Capture the cell that displays the provided text and extract its [X, Y] central coordinate. 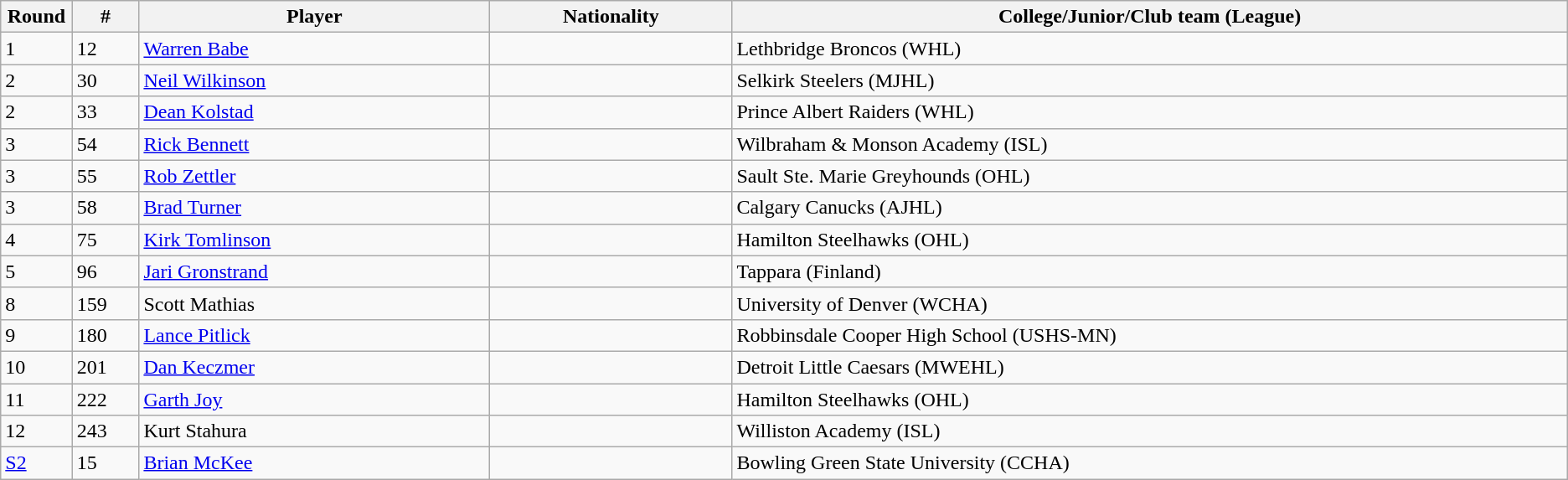
Brad Turner [315, 208]
Garth Joy [315, 400]
Dan Keczmer [315, 367]
1 [37, 49]
180 [106, 335]
Scott Mathias [315, 303]
Warren Babe [315, 49]
Kurt Stahura [315, 431]
Detroit Little Caesars (MWEHL) [1149, 367]
Prince Albert Raiders (WHL) [1149, 112]
College/Junior/Club team (League) [1149, 17]
Nationality [611, 17]
Player [315, 17]
75 [106, 240]
96 [106, 271]
9 [37, 335]
Sault Ste. Marie Greyhounds (OHL) [1149, 176]
15 [106, 463]
Kirk Tomlinson [315, 240]
243 [106, 431]
159 [106, 303]
Rick Bennett [315, 144]
Robbinsdale Cooper High School (USHS-MN) [1149, 335]
11 [37, 400]
Bowling Green State University (CCHA) [1149, 463]
# [106, 17]
Rob Zettler [315, 176]
S2 [37, 463]
5 [37, 271]
Calgary Canucks (AJHL) [1149, 208]
8 [37, 303]
10 [37, 367]
33 [106, 112]
222 [106, 400]
Lance Pitlick [315, 335]
Wilbraham & Monson Academy (ISL) [1149, 144]
Williston Academy (ISL) [1149, 431]
University of Denver (WCHA) [1149, 303]
58 [106, 208]
Lethbridge Broncos (WHL) [1149, 49]
Jari Gronstrand [315, 271]
4 [37, 240]
54 [106, 144]
Tappara (Finland) [1149, 271]
Selkirk Steelers (MJHL) [1149, 80]
30 [106, 80]
201 [106, 367]
55 [106, 176]
Dean Kolstad [315, 112]
Brian McKee [315, 463]
Neil Wilkinson [315, 80]
Round [37, 17]
